For the text-containing cell, return its midpoint in (x, y) coordinate format. 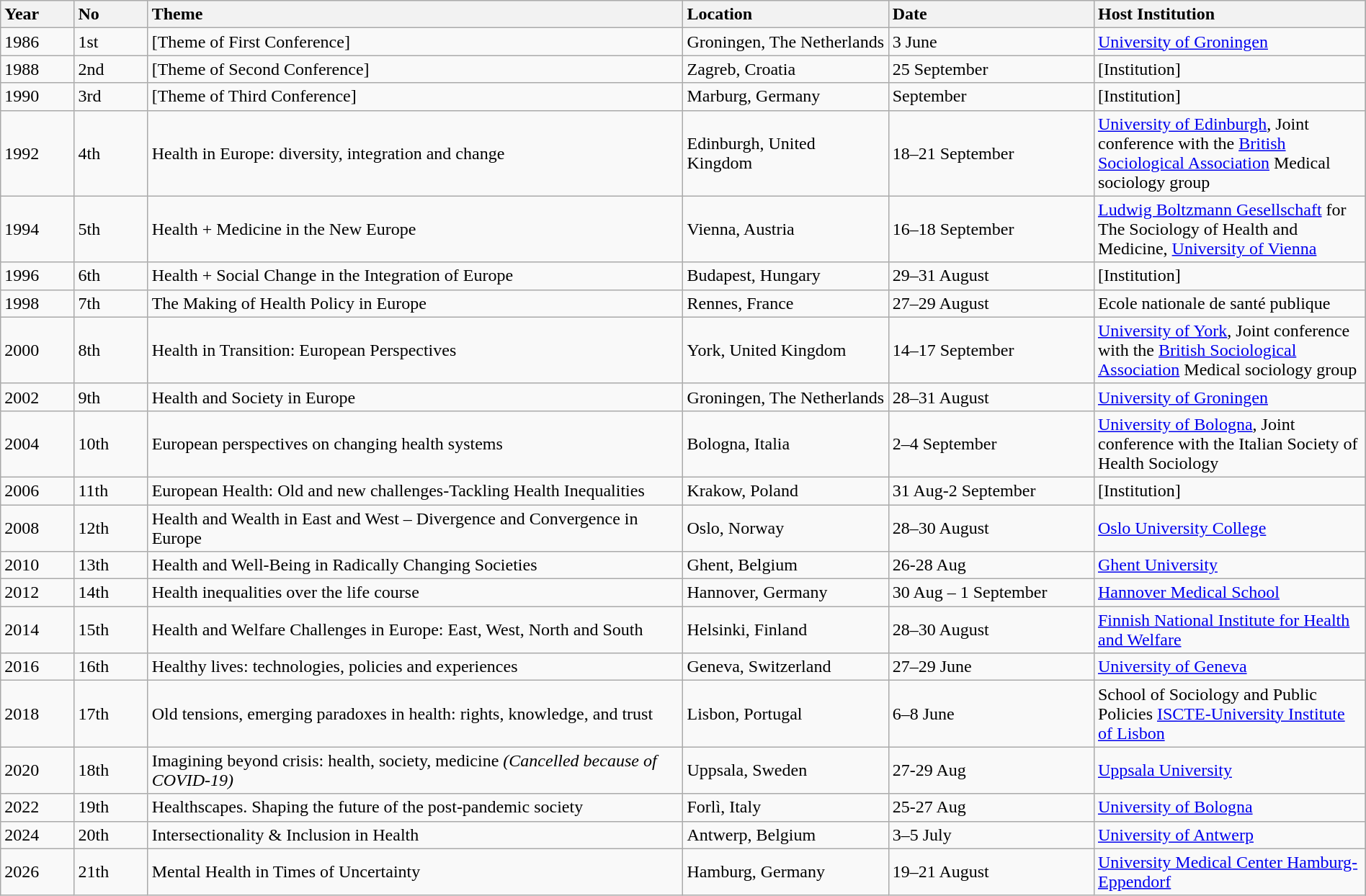
Healthy lives: technologies, policies and experiences (415, 667)
Health inequalities over the life course (415, 593)
2008 (37, 527)
1990 (37, 97)
Ludwig Boltzmann Gesellschaft for The Sociology of Health and Medicine, University of Vienna (1229, 229)
Health in Europe: diversity, integration and change (415, 153)
European perspectives on changing health systems (415, 444)
[Theme of First Conference] (415, 42)
Healthscapes. Shaping the future of the post-pandemic society (415, 807)
[Theme of Third Conference] (415, 97)
University of Geneva (1229, 667)
9th (111, 397)
25-27 Aug (991, 807)
Ecole nationale de santé publique (1229, 303)
Host Institution (1229, 14)
1988 (37, 69)
2006 (37, 490)
3rd (111, 97)
University of Edinburgh, Joint conference with the British Sociological Association Medical sociology group (1229, 153)
18–21 September (991, 153)
12th (111, 527)
Hannover, Germany (785, 593)
31 Aug-2 September (991, 490)
Finnish National Institute for Health and Welfare (1229, 630)
Location (785, 14)
4th (111, 153)
2022 (37, 807)
Health and Society in Europe (415, 397)
10th (111, 444)
2nd (111, 69)
17th (111, 714)
16–18 September (991, 229)
2012 (37, 593)
7th (111, 303)
University of Bologna, Joint conference with the Italian Society of Health Sociology (1229, 444)
6–8 June (991, 714)
20th (111, 835)
2018 (37, 714)
[Theme of Second Conference] (415, 69)
26-28 Aug (991, 565)
No (111, 14)
Health + Social Change in the Integration of Europe (415, 276)
University of Antwerp (1229, 835)
2014 (37, 630)
28–31 August (991, 397)
School of Sociology and Public Policies ISCTE-University Institute of Lisbon (1229, 714)
Hamburg, Germany (785, 872)
Helsinki, Finland (785, 630)
19–21 August (991, 872)
Mental Health in Times of Uncertainty (415, 872)
Date (991, 14)
Antwerp, Belgium (785, 835)
1st (111, 42)
Krakow, Poland (785, 490)
The Making of Health Policy in Europe (415, 303)
Health and Wealth in East and West – Divergence and Convergence in Europe (415, 527)
Ghent University (1229, 565)
29–31 August (991, 276)
2004 (37, 444)
2010 (37, 565)
Year (37, 14)
15th (111, 630)
8th (111, 350)
2016 (37, 667)
2020 (37, 771)
2002 (37, 397)
Vienna, Austria (785, 229)
Health + Medicine in the New Europe (415, 229)
1996 (37, 276)
27–29 June (991, 667)
Theme (415, 14)
1986 (37, 42)
6th (111, 276)
13th (111, 565)
University of Bologna (1229, 807)
Edinburgh, United Kingdom (785, 153)
York, United Kingdom (785, 350)
Old tensions, emerging paradoxes in health: rights, knowledge, and trust (415, 714)
Health in Transition: European Perspectives (415, 350)
19th (111, 807)
Imagining beyond crisis: health, society, medicine (Cancelled because of COVID-19) (415, 771)
27–29 August (991, 303)
5th (111, 229)
2024 (37, 835)
Hannover Medical School (1229, 593)
1998 (37, 303)
2000 (37, 350)
Uppsala, Sweden (785, 771)
16th (111, 667)
Budapest, Hungary (785, 276)
1992 (37, 153)
25 September (991, 69)
Rennes, France (785, 303)
Oslo, Norway (785, 527)
Intersectionality & Inclusion in Health (415, 835)
Health and Well-Being in Radically Changing Societies (415, 565)
21th (111, 872)
Forlì, Italy (785, 807)
3–5 July (991, 835)
University of York, Joint conference with the British Sociological Association Medical sociology group (1229, 350)
14–17 September (991, 350)
27-29 Aug (991, 771)
11th (111, 490)
3 June (991, 42)
14th (111, 593)
18th (111, 771)
September (991, 97)
Health and Welfare Challenges in Europe: East, West, North and South (415, 630)
Geneva, Switzerland (785, 667)
2026 (37, 872)
European Health: Old and new challenges-Tackling Health Inequalities (415, 490)
Marburg, Germany (785, 97)
Ghent, Belgium (785, 565)
30 Aug – 1 September (991, 593)
Lisbon, Portugal (785, 714)
Oslo University College (1229, 527)
Bologna, Italia (785, 444)
Zagreb, Croatia (785, 69)
Uppsala University (1229, 771)
1994 (37, 229)
University Medical Center Hamburg-Eppendorf (1229, 872)
2–4 September (991, 444)
